Return [X, Y] of the center of cell containing provided text 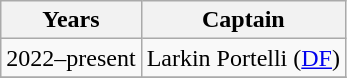
Larkin Portelli (DF) [243, 58]
Captain [243, 20]
Years [71, 20]
2022–present [71, 58]
